Search for the cell housing the specified text and yield its (X, Y) center coordinate. 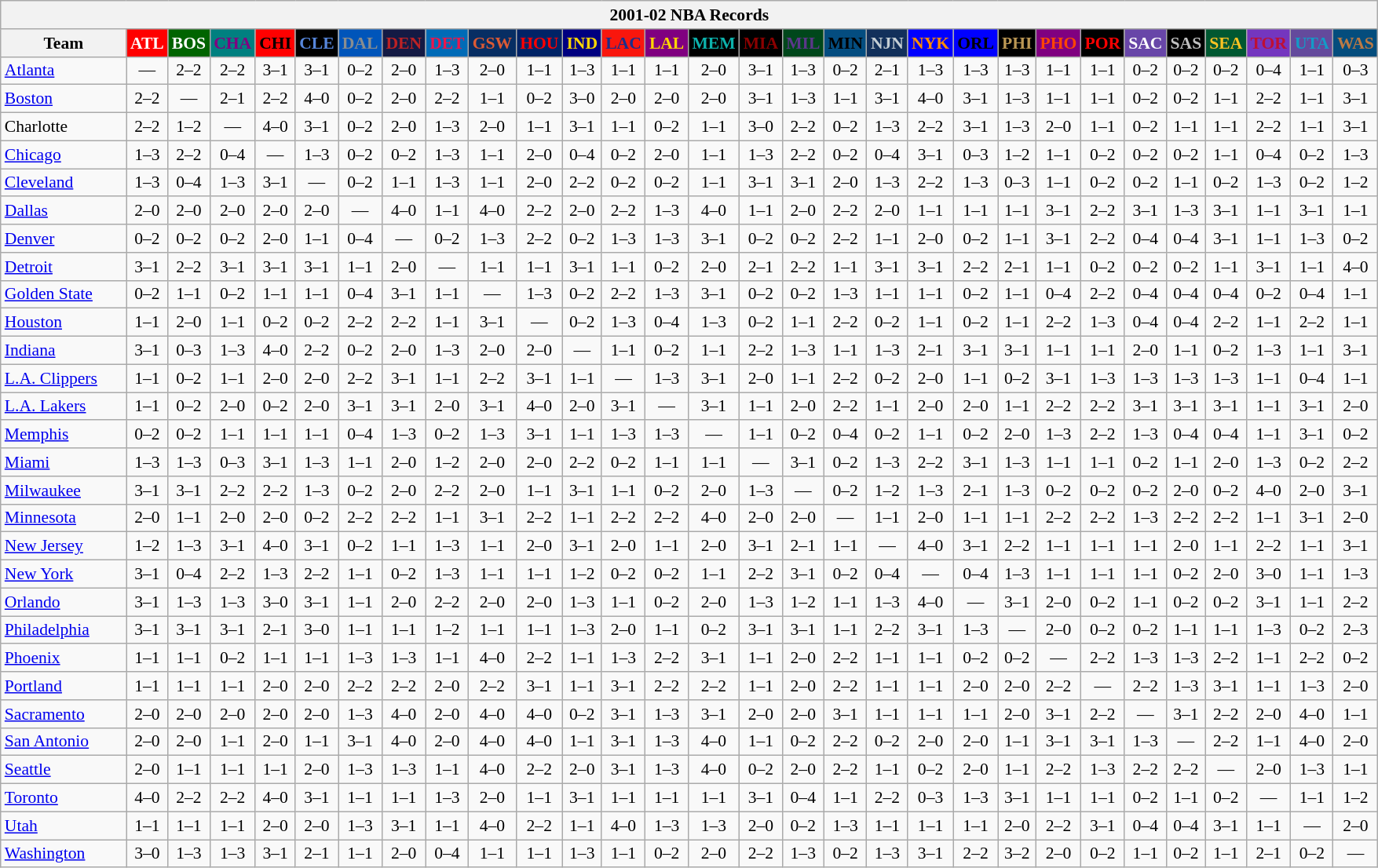
Team (64, 43)
2–3 (1355, 630)
PHI (1018, 43)
Detroit (64, 267)
Philadelphia (64, 630)
San Antonio (64, 742)
Washington (64, 854)
NJN (887, 43)
SAS (1186, 43)
Minnesota (64, 518)
New York (64, 574)
MIA (761, 43)
Memphis (64, 435)
Toronto (64, 798)
NYK (930, 43)
TOR (1269, 43)
LAC (623, 43)
Atlanta (64, 71)
PHO (1058, 43)
GSW (493, 43)
Charlotte (64, 127)
Dallas (64, 211)
Orlando (64, 602)
Milwaukee (64, 491)
Sacramento (64, 714)
HOU (539, 43)
Cleveland (64, 183)
Portland (64, 686)
2001-02 NBA Records (689, 15)
Utah (64, 826)
WAS (1355, 43)
ORL (975, 43)
Boston (64, 99)
UTA (1312, 43)
POR (1102, 43)
Houston (64, 323)
CHI (275, 43)
DEN (404, 43)
SEA (1226, 43)
Miami (64, 462)
LAL (667, 43)
L.A. Lakers (64, 407)
CHA (232, 43)
BOS (188, 43)
Phoenix (64, 658)
IND (582, 43)
MEM (713, 43)
SAC (1145, 43)
Chicago (64, 155)
Seattle (64, 770)
MIN (845, 43)
MIL (802, 43)
Golden State (64, 294)
L.A. Clippers (64, 378)
New Jersey (64, 546)
DET (448, 43)
DAL (360, 43)
Indiana (64, 351)
Denver (64, 239)
ATL (148, 43)
3–2 (1018, 854)
CLE (317, 43)
